Detect which cell encompasses the target text, then output its (x, y) center coordinate. 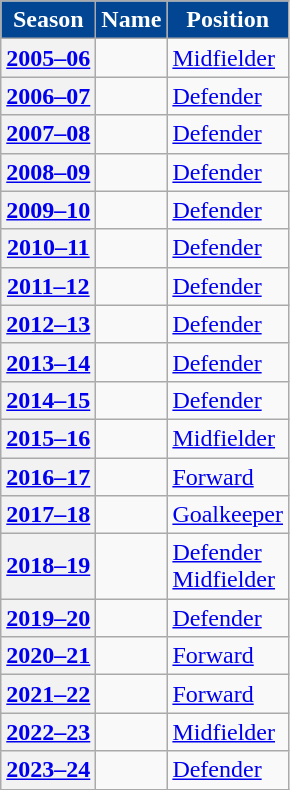
2013–14 (48, 362)
2016–17 (48, 477)
2019–20 (48, 618)
2012–13 (48, 324)
DefenderMidfielder (228, 566)
Position (228, 20)
Name (132, 20)
2006–07 (48, 96)
2009–10 (48, 210)
2005–06 (48, 58)
2014–15 (48, 400)
2015–16 (48, 438)
2008–09 (48, 172)
2018–19 (48, 566)
2023–24 (48, 770)
Season (48, 20)
2020–21 (48, 656)
Goalkeeper (228, 515)
2021–22 (48, 694)
2011–12 (48, 286)
2017–18 (48, 515)
2007–08 (48, 134)
2022–23 (48, 732)
2010–11 (48, 248)
